Pinpoint the cell where the given text exists, returning its [x, y] midpoint coordinate. 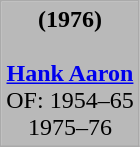
(1976)Hank AaronOF: 1954–65 1975–76 [70, 74]
